Locate the cell with the specified text and output its (x, y) center coordinate. 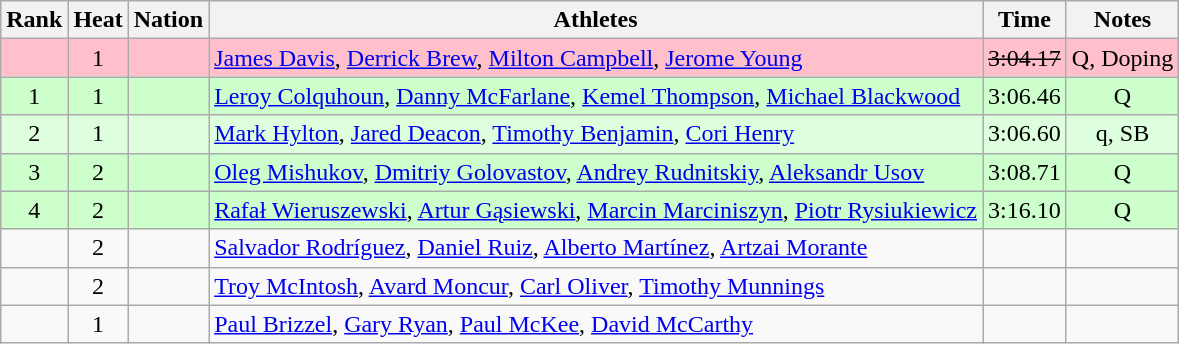
3:06.60 (1025, 134)
Time (1025, 20)
Q, Doping (1122, 58)
3 (34, 172)
Rank (34, 20)
James Davis, Derrick Brew, Milton Campbell, Jerome Young (596, 58)
Paul Brizzel, Gary Ryan, Paul McKee, David McCarthy (596, 324)
Nation (168, 20)
Heat (98, 20)
Salvador Rodríguez, Daniel Ruiz, Alberto Martínez, Artzai Morante (596, 248)
3:16.10 (1025, 210)
Leroy Colquhoun, Danny McFarlane, Kemel Thompson, Michael Blackwood (596, 96)
Notes (1122, 20)
Athletes (596, 20)
Troy McIntosh, Avard Moncur, Carl Oliver, Timothy Munnings (596, 286)
Oleg Mishukov, Dmitriy Golovastov, Andrey Rudnitskiy, Aleksandr Usov (596, 172)
4 (34, 210)
3:06.46 (1025, 96)
Rafał Wieruszewski, Artur Gąsiewski, Marcin Marciniszyn, Piotr Rysiukiewicz (596, 210)
3:08.71 (1025, 172)
Mark Hylton, Jared Deacon, Timothy Benjamin, Cori Henry (596, 134)
q, SB (1122, 134)
3:04.17 (1025, 58)
